Search for the cell housing the specified text and yield its [X, Y] center coordinate. 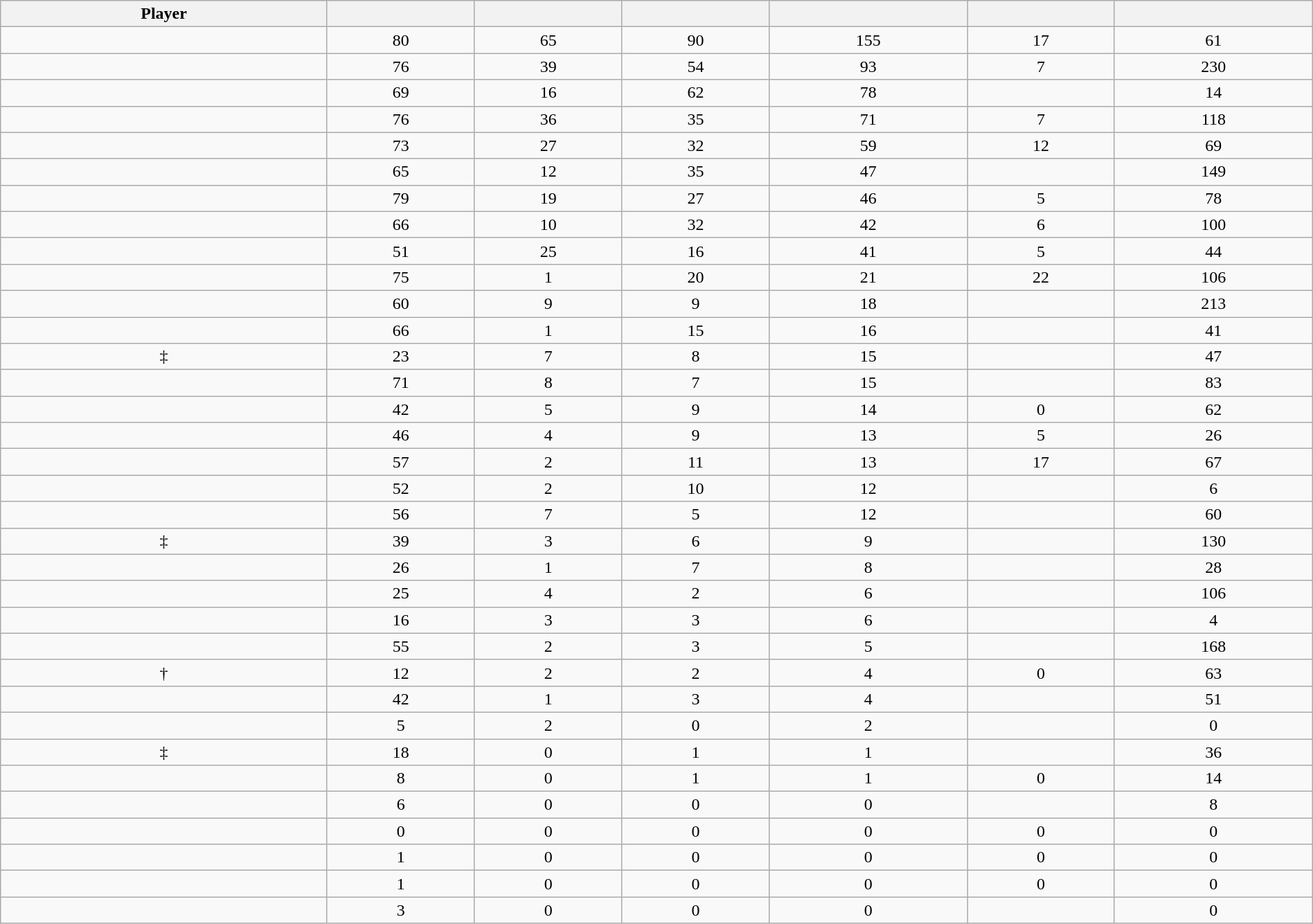
54 [695, 66]
Player [164, 14]
83 [1213, 383]
80 [400, 40]
168 [1213, 646]
93 [868, 66]
55 [400, 646]
100 [1213, 224]
79 [400, 198]
73 [400, 145]
† [164, 673]
149 [1213, 172]
22 [1042, 277]
21 [868, 277]
44 [1213, 251]
11 [695, 462]
28 [1213, 567]
19 [548, 198]
155 [868, 40]
213 [1213, 303]
63 [1213, 673]
59 [868, 145]
118 [1213, 119]
23 [400, 357]
90 [695, 40]
75 [400, 277]
230 [1213, 66]
56 [400, 515]
67 [1213, 462]
57 [400, 462]
61 [1213, 40]
130 [1213, 541]
20 [695, 277]
52 [400, 488]
